Scan for the cell matching the given text and deliver its (x, y) coordinate at center. 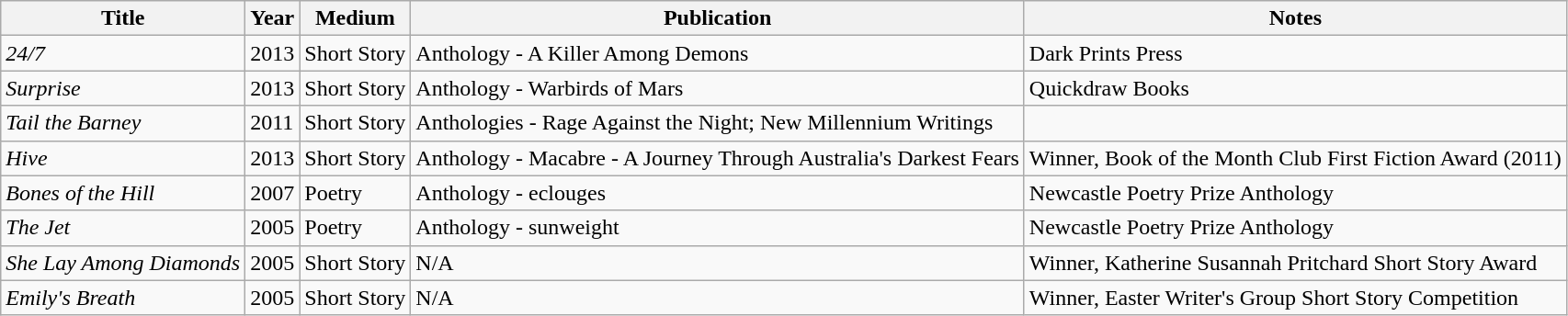
Anthology - A Killer Among Demons (717, 53)
Dark Prints Press (1295, 53)
24/7 (123, 53)
Emily's Breath (123, 298)
Anthology - eclouges (717, 193)
Year (272, 18)
Winner, Easter Writer's Group Short Story Competition (1295, 298)
2007 (272, 193)
Anthology - Macabre - A Journey Through Australia's Darkest Fears (717, 158)
Title (123, 18)
Surprise (123, 88)
Anthologies - Rage Against the Night; New Millennium Writings (717, 123)
Bones of the Hill (123, 193)
Tail the Barney (123, 123)
Winner, Katherine Susannah Pritchard Short Story Award (1295, 263)
Notes (1295, 18)
She Lay Among Diamonds (123, 263)
Hive (123, 158)
2011 (272, 123)
Anthology - Warbirds of Mars (717, 88)
Anthology - sunweight (717, 228)
Quickdraw Books (1295, 88)
Publication (717, 18)
Medium (355, 18)
Winner, Book of the Month Club First Fiction Award (2011) (1295, 158)
The Jet (123, 228)
